Scan for the cell matching the given text and deliver its (X, Y) coordinate at center. 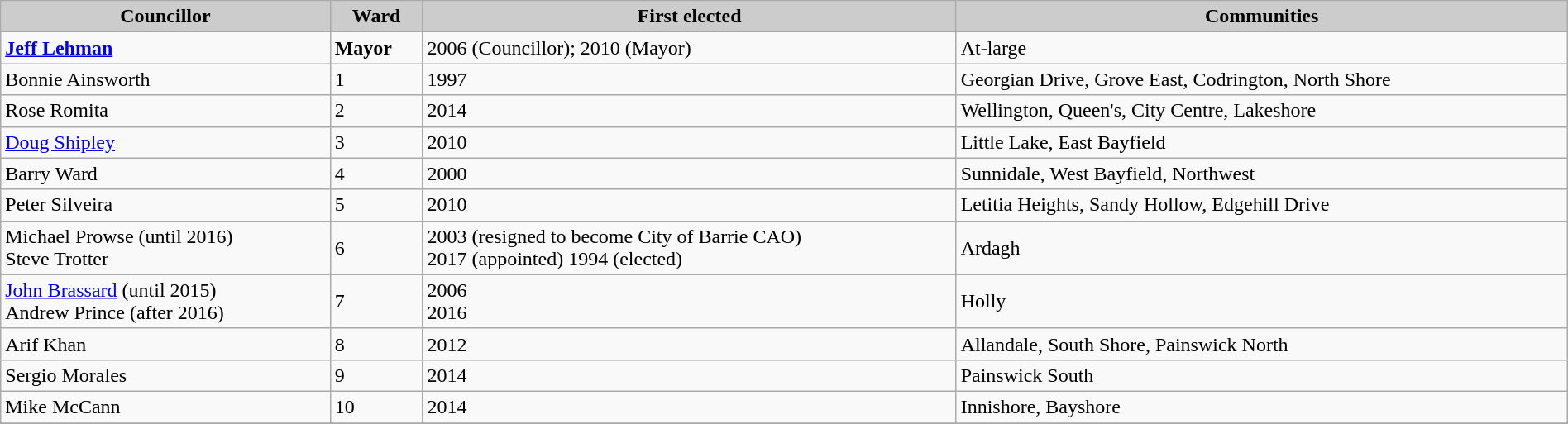
Sunnidale, West Bayfield, Northwest (1262, 174)
Bonnie Ainsworth (165, 79)
John Brassard (until 2015) Andrew Prince (after 2016) (165, 301)
8 (376, 344)
Mike McCann (165, 407)
1 (376, 79)
Painswick South (1262, 375)
Michael Prowse (until 2016)Steve Trotter (165, 248)
Innishore, Bayshore (1262, 407)
Allandale, South Shore, Painswick North (1262, 344)
First elected (690, 17)
20062016 (690, 301)
5 (376, 205)
Arif Khan (165, 344)
6 (376, 248)
Mayor (376, 48)
1997 (690, 79)
3 (376, 142)
Ward (376, 17)
2 (376, 111)
Ardagh (1262, 248)
Rose Romita (165, 111)
Little Lake, East Bayfield (1262, 142)
Jeff Lehman (165, 48)
Peter Silveira (165, 205)
Holly (1262, 301)
2006 (Councillor); 2010 (Mayor) (690, 48)
Sergio Morales (165, 375)
At-large (1262, 48)
Georgian Drive, Grove East, Codrington, North Shore (1262, 79)
Barry Ward (165, 174)
Councillor (165, 17)
Communities (1262, 17)
Letitia Heights, Sandy Hollow, Edgehill Drive (1262, 205)
2012 (690, 344)
2000 (690, 174)
Doug Shipley (165, 142)
2003 (resigned to become City of Barrie CAO)2017 (appointed) 1994 (elected) (690, 248)
4 (376, 174)
7 (376, 301)
9 (376, 375)
Wellington, Queen's, City Centre, Lakeshore (1262, 111)
10 (376, 407)
